Return (X, Y) of the center of cell containing provided text 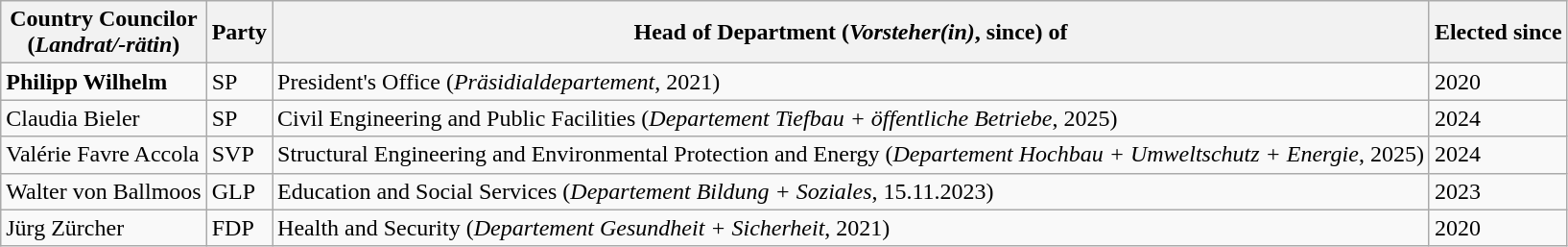
Walter von Ballmoos (104, 191)
Claudia Bieler (104, 118)
GLP (239, 191)
Philipp Wilhelm (104, 82)
FDP (239, 228)
2023 (1498, 191)
Education and Social Services (Departement Bildung + Soziales, 15.11.2023) (851, 191)
Elected since (1498, 33)
Health and Security (Departement Gesundheit + Sicherheit, 2021) (851, 228)
Structural Engineering and Environmental Protection and Energy (Departement Hochbau + Umweltschutz + Energie, 2025) (851, 155)
SVP (239, 155)
Head of Department (Vorsteher(in), since) of (851, 33)
Civil Engineering and Public Facilities (Departement Tiefbau + öffentliche Betriebe, 2025) (851, 118)
Party (239, 33)
Country Councilor(Landrat/-rätin) (104, 33)
President's Office (Präsidialdepartement, 2021) (851, 82)
Jürg Zürcher (104, 228)
Valérie Favre Accola (104, 155)
